Search for the cell housing the specified text and yield its (X, Y) center coordinate. 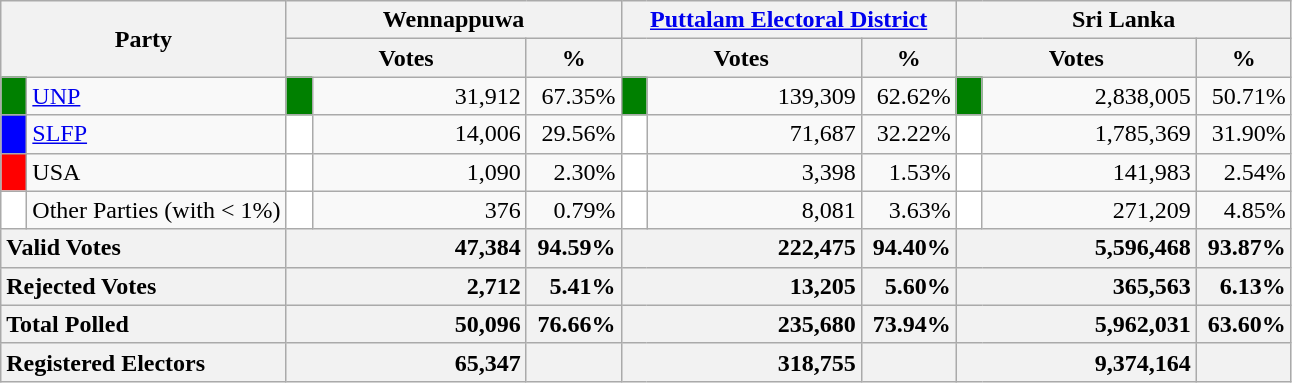
94.59% (574, 248)
2.54% (1244, 172)
93.87% (1244, 248)
139,309 (754, 96)
1,090 (419, 172)
29.56% (574, 134)
2.30% (574, 172)
Registered Electors (144, 362)
31.90% (1244, 134)
318,755 (741, 362)
2,712 (406, 286)
50,096 (406, 324)
8,081 (754, 210)
Wennappuwa (454, 20)
365,563 (1076, 286)
32.22% (908, 134)
65,347 (406, 362)
6.13% (1244, 286)
Sri Lanka (1124, 20)
141,983 (1089, 172)
235,680 (741, 324)
1.53% (908, 172)
14,006 (419, 134)
31,912 (419, 96)
5,962,031 (1076, 324)
Valid Votes (144, 248)
67.35% (574, 96)
3,398 (754, 172)
376 (419, 210)
62.62% (908, 96)
Rejected Votes (144, 286)
71,687 (754, 134)
5,596,468 (1076, 248)
271,209 (1089, 210)
4.85% (1244, 210)
76.66% (574, 324)
3.63% (908, 210)
5.60% (908, 286)
222,475 (741, 248)
94.40% (908, 248)
47,384 (406, 248)
50.71% (1244, 96)
UNP (156, 96)
73.94% (908, 324)
SLFP (156, 134)
0.79% (574, 210)
Party (144, 39)
Total Polled (144, 324)
13,205 (741, 286)
Puttalam Electoral District (788, 20)
USA (156, 172)
2,838,005 (1089, 96)
9,374,164 (1076, 362)
63.60% (1244, 324)
1,785,369 (1089, 134)
5.41% (574, 286)
Other Parties (with < 1%) (156, 210)
